Capture the cell that displays the provided text and extract its [x, y] central coordinate. 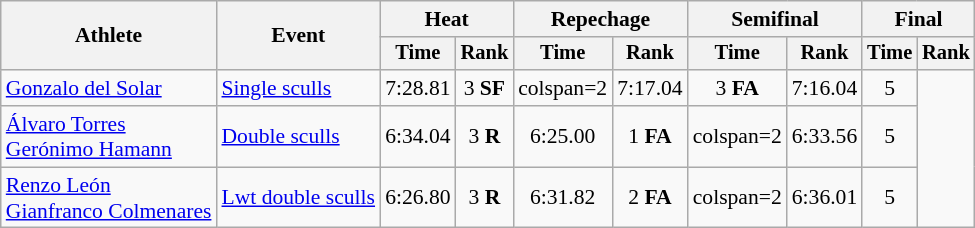
Final [918, 19]
Double sculls [298, 136]
3 SF [485, 88]
Repechage [600, 19]
Gonzalo del Solar [109, 88]
6:34.04 [418, 136]
7:16.04 [824, 88]
6:26.80 [418, 198]
6:36.01 [824, 198]
Álvaro TorresGerónimo Hamann [109, 136]
Semifinal [776, 19]
6:31.82 [562, 198]
6:25.00 [562, 136]
7:28.81 [418, 88]
1 FA [650, 136]
Athlete [109, 36]
Renzo LeónGianfranco Colmenares [109, 198]
Event [298, 36]
3 FA [738, 88]
Single sculls [298, 88]
2 FA [650, 198]
Heat [446, 19]
6:33.56 [824, 136]
7:17.04 [650, 88]
Lwt double sculls [298, 198]
